Provide the (X, Y) coordinate of the cell's center where the given text is located.  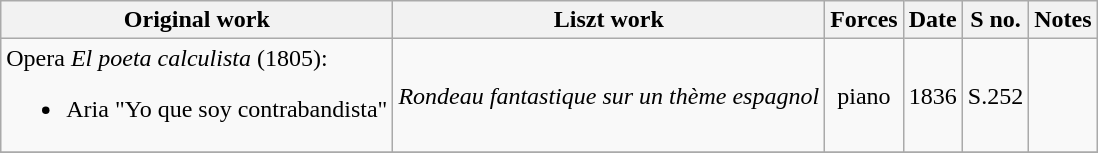
Forces (864, 20)
1836 (932, 96)
piano (864, 96)
S no. (995, 20)
Opera El poeta calculista (1805):Aria "Yo que soy contrabandista" (197, 96)
Date (932, 20)
S.252 (995, 96)
Notes (1063, 20)
Rondeau fantastique sur un thème espagnol (609, 96)
Original work (197, 20)
Liszt work (609, 20)
